Scan for the cell matching the given text and deliver its [x, y] coordinate at center. 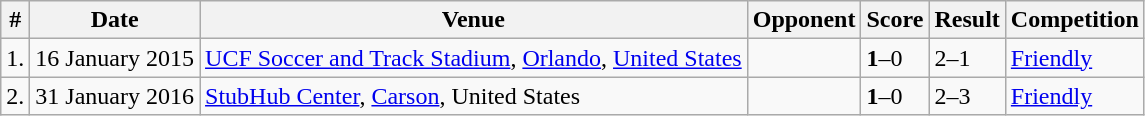
2–3 [967, 96]
Date [115, 20]
16 January 2015 [115, 58]
Opponent [804, 20]
# [16, 20]
Venue [474, 20]
StubHub Center, Carson, United States [474, 96]
2–1 [967, 58]
Score [895, 20]
Competition [1074, 20]
UCF Soccer and Track Stadium, Orlando, United States [474, 58]
Result [967, 20]
31 January 2016 [115, 96]
1. [16, 58]
2. [16, 96]
